For the text-containing cell, return its midpoint in (X, Y) coordinate format. 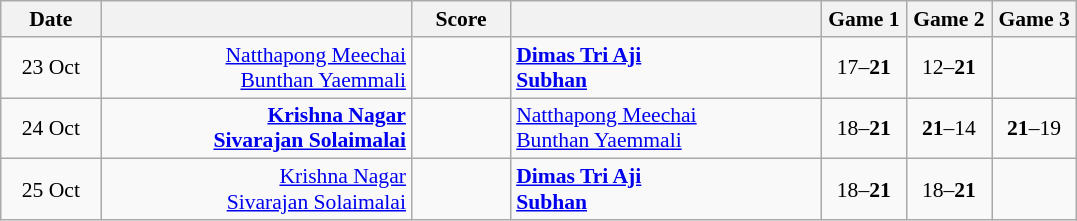
Game 3 (1034, 19)
12–21 (948, 68)
17–21 (864, 68)
Game 1 (864, 19)
25 Oct (51, 190)
Date (51, 19)
23 Oct (51, 68)
Game 2 (948, 19)
21–19 (1034, 128)
Score (461, 19)
21–14 (948, 128)
24 Oct (51, 128)
